Output the (X, Y) coordinate of the center of the cell containing the given text.  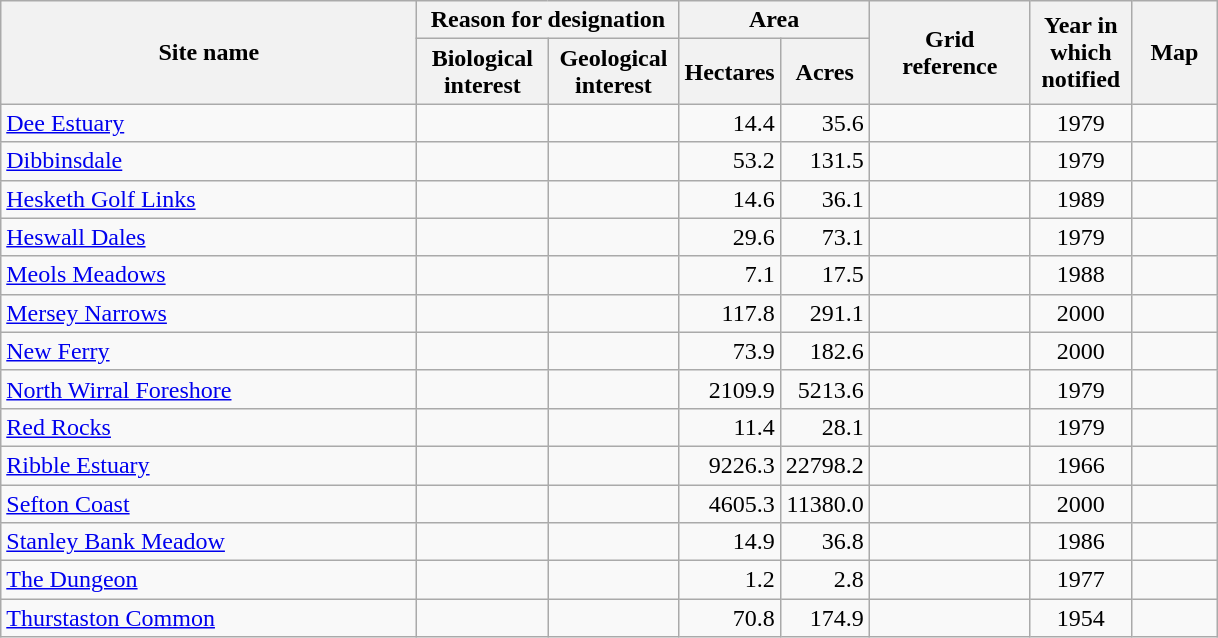
73.1 (824, 237)
Grid reference (950, 52)
The Dungeon (209, 580)
Geological interest (614, 72)
Red Rocks (209, 427)
Biological interest (482, 72)
New Ferry (209, 351)
29.6 (730, 237)
36.8 (824, 542)
174.9 (824, 618)
Thurstaston Common (209, 618)
17.5 (824, 275)
14.6 (730, 199)
Area (774, 20)
182.6 (824, 351)
117.8 (730, 313)
14.4 (730, 123)
1.2 (730, 580)
1954 (1080, 618)
9226.3 (730, 465)
Reason for designation (548, 20)
Dibbinsdale (209, 161)
1966 (1080, 465)
4605.3 (730, 503)
131.5 (824, 161)
Map (1174, 52)
5213.6 (824, 389)
1988 (1080, 275)
7.1 (730, 275)
Acres (824, 72)
53.2 (730, 161)
Hesketh Golf Links (209, 199)
22798.2 (824, 465)
Dee Estuary (209, 123)
70.8 (730, 618)
35.6 (824, 123)
Year in which notified (1080, 52)
14.9 (730, 542)
1989 (1080, 199)
2.8 (824, 580)
Ribble Estuary (209, 465)
73.9 (730, 351)
Hectares (730, 72)
Mersey Narrows (209, 313)
28.1 (824, 427)
Sefton Coast (209, 503)
Heswall Dales (209, 237)
North Wirral Foreshore (209, 389)
11380.0 (824, 503)
1986 (1080, 542)
36.1 (824, 199)
11.4 (730, 427)
Site name (209, 52)
Meols Meadows (209, 275)
2109.9 (730, 389)
Stanley Bank Meadow (209, 542)
1977 (1080, 580)
291.1 (824, 313)
